Search for the cell housing the specified text and yield its (X, Y) center coordinate. 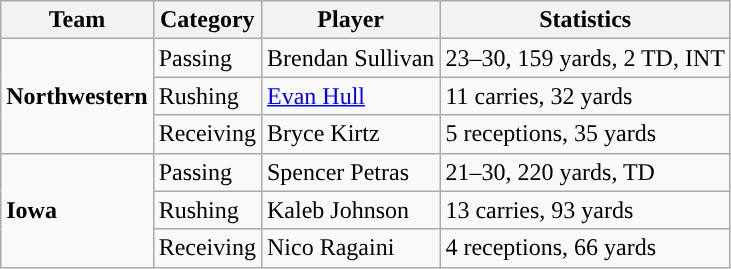
Team (77, 20)
Evan Hull (350, 96)
Bryce Kirtz (350, 134)
Spencer Petras (350, 172)
Nico Ragaini (350, 248)
11 carries, 32 yards (586, 96)
Brendan Sullivan (350, 58)
Northwestern (77, 96)
Statistics (586, 20)
Category (207, 20)
5 receptions, 35 yards (586, 134)
Player (350, 20)
21–30, 220 yards, TD (586, 172)
Kaleb Johnson (350, 210)
Iowa (77, 210)
4 receptions, 66 yards (586, 248)
23–30, 159 yards, 2 TD, INT (586, 58)
13 carries, 93 yards (586, 210)
